Pinpoint the cell where the given text exists, returning its (X, Y) midpoint coordinate. 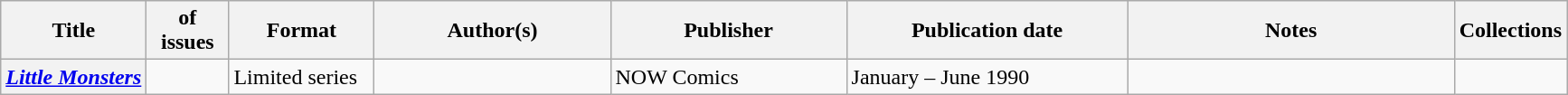
Author(s) (492, 31)
Format (302, 31)
Publication date (987, 31)
Notes (1291, 31)
NOW Comics (729, 77)
January – June 1990 (987, 77)
Limited series (302, 77)
Title (74, 31)
Little Monsters (74, 77)
Collections (1510, 31)
Publisher (729, 31)
of issues (188, 31)
